Return the [x, y] coordinate for the center point of the cell that contains the specified text.  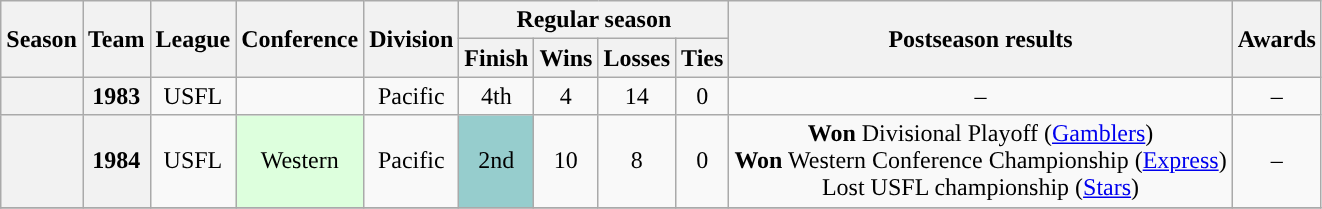
Conference [300, 39]
Finish [496, 58]
Team [116, 39]
2nd [496, 161]
League [193, 39]
Division [412, 39]
14 [637, 96]
1983 [116, 96]
10 [566, 161]
Postseason results [980, 39]
1984 [116, 161]
Awards [1276, 39]
8 [637, 161]
Season [42, 39]
Ties [702, 58]
Western [300, 161]
Regular season [594, 20]
4 [566, 96]
Won Divisional Playoff (Gamblers) Won Western Conference Championship (Express) Lost USFL championship (Stars) [980, 161]
Wins [566, 58]
Losses [637, 58]
4th [496, 96]
